Determine the (x, y) coordinate at the center of the cell enclosing the given text.  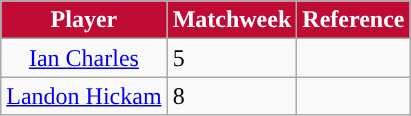
8 (232, 96)
Player (84, 20)
Ian Charles (84, 58)
5 (232, 58)
Landon Hickam (84, 96)
Matchweek (232, 20)
Reference (354, 20)
